Scan for the cell matching the given text and deliver its (X, Y) coordinate at center. 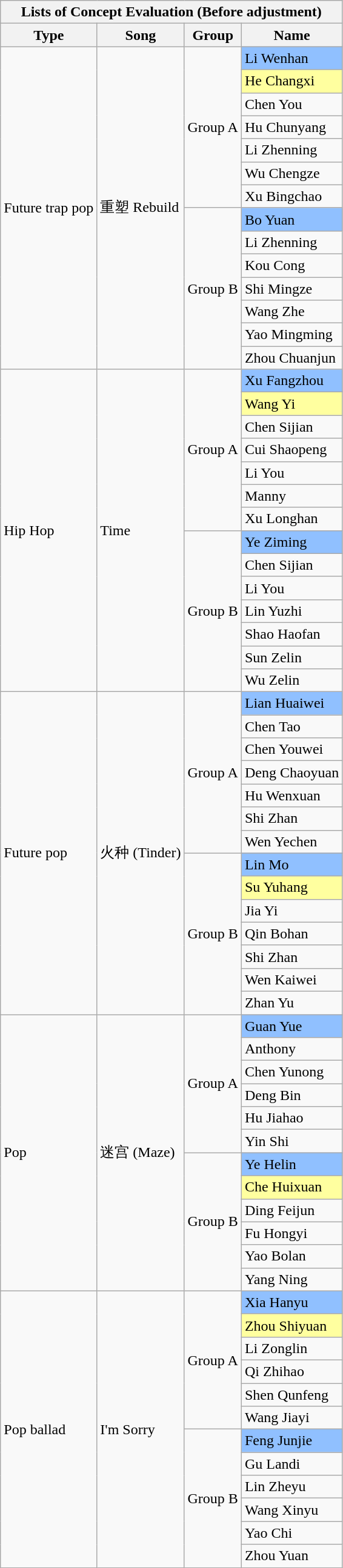
Wen Kaiwei (291, 980)
迷宫 (Maze) (141, 1153)
Qi Zhihao (291, 1371)
Time (141, 530)
Anthony (291, 1049)
Hip Hop (48, 530)
Hu Jiahao (291, 1118)
Chen Tao (291, 726)
Guan Yue (291, 1026)
I'm Sorry (141, 1429)
Deng Bin (291, 1095)
Xu Bingchao (291, 196)
Kou Cong (291, 265)
Lian Huaiwei (291, 703)
Type (48, 35)
Wen Yechen (291, 842)
Name (291, 35)
He Changxi (291, 81)
Zhou Shiyuan (291, 1325)
Yao Chi (291, 1533)
Li Zonglin (291, 1348)
Song (141, 35)
Lin Yuzhi (291, 611)
Sun Zelin (291, 657)
Che Huixuan (291, 1187)
Jia Yi (291, 911)
Chen Yunong (291, 1072)
Shao Haofan (291, 634)
Yin Shi (291, 1141)
Shi Mingze (291, 289)
Lists of Concept Evaluation (Before adjustment) (171, 12)
Future trap pop (48, 208)
Fu Hongyi (291, 1233)
Pop ballad (48, 1429)
重塑 Rebuild (141, 208)
Ye Ziming (291, 542)
Cui Shaopeng (291, 450)
Manny (291, 496)
Chen Youwei (291, 749)
Ye Helin (291, 1164)
Shen Qunfeng (291, 1394)
Ding Feijun (291, 1210)
Group (213, 35)
火种 (Tinder) (141, 854)
Yao Bolan (291, 1256)
Hu Chunyang (291, 127)
Wang Jiayi (291, 1418)
Zhan Yu (291, 1003)
Wu Zelin (291, 680)
Wu Chengze (291, 173)
Zhou Chuanjun (291, 358)
Wang Zhe (291, 312)
Gu Landi (291, 1464)
Lin Zheyu (291, 1487)
Xia Hanyu (291, 1302)
Wang Yi (291, 404)
Li Wenhan (291, 58)
Feng Junjie (291, 1441)
Xu Longhan (291, 519)
Yang Ning (291, 1279)
Deng Chaoyuan (291, 772)
Qin Bohan (291, 934)
Chen You (291, 104)
Bo Yuan (291, 219)
Wang Xinyu (291, 1510)
Hu Wenxuan (291, 796)
Lin Mo (291, 865)
Future pop (48, 854)
Pop (48, 1153)
Zhou Yuan (291, 1556)
Su Yuhang (291, 888)
Yao Mingming (291, 335)
Xu Fangzhou (291, 381)
